Search for the cell housing the specified text and yield its (X, Y) center coordinate. 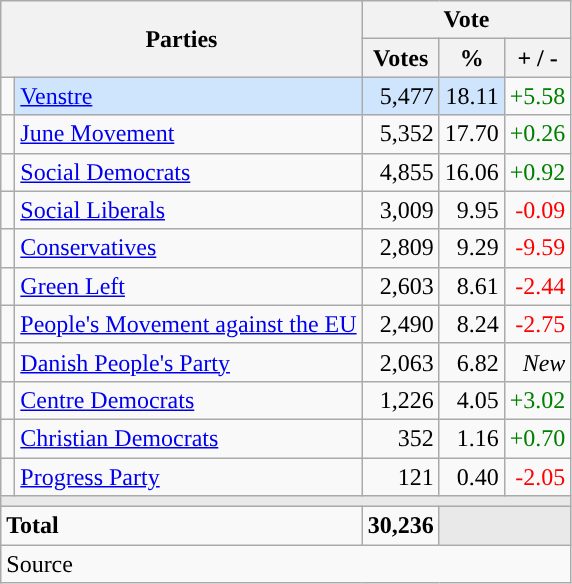
+0.70 (538, 438)
17.70 (472, 134)
June Movement (188, 134)
121 (400, 477)
352 (400, 438)
4.05 (472, 400)
Social Liberals (188, 210)
Christian Democrats (188, 438)
9.95 (472, 210)
+3.02 (538, 400)
1,226 (400, 400)
2,063 (400, 362)
30,236 (400, 526)
3,009 (400, 210)
Venstre (188, 96)
8.24 (472, 324)
People's Movement against the EU (188, 324)
Source (286, 564)
% (472, 58)
New (538, 362)
5,352 (400, 134)
Conservatives (188, 248)
8.61 (472, 286)
5,477 (400, 96)
+0.92 (538, 172)
1.16 (472, 438)
2,490 (400, 324)
Centre Democrats (188, 400)
-2.44 (538, 286)
Progress Party (188, 477)
Danish People's Party (188, 362)
Vote (466, 20)
Parties (182, 39)
+5.58 (538, 96)
Green Left (188, 286)
+0.26 (538, 134)
Total (182, 526)
-2.75 (538, 324)
4,855 (400, 172)
2,603 (400, 286)
0.40 (472, 477)
2,809 (400, 248)
-0.09 (538, 210)
Votes (400, 58)
9.29 (472, 248)
+ / - (538, 58)
-9.59 (538, 248)
6.82 (472, 362)
18.11 (472, 96)
Social Democrats (188, 172)
16.06 (472, 172)
-2.05 (538, 477)
